Search for the cell housing the specified text and yield its (x, y) center coordinate. 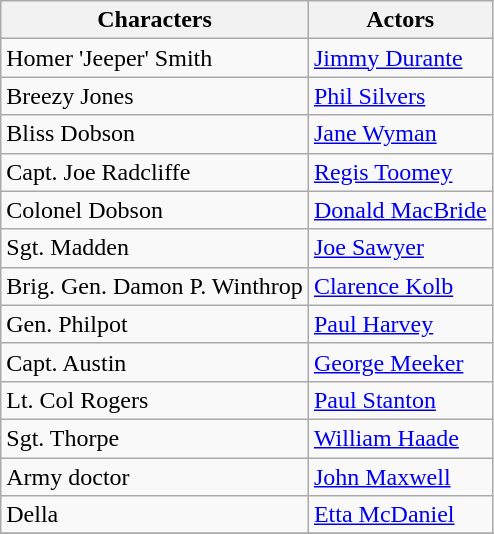
Homer 'Jeeper' Smith (155, 58)
Capt. Austin (155, 362)
Joe Sawyer (400, 248)
Characters (155, 20)
Army doctor (155, 477)
Brig. Gen. Damon P. Winthrop (155, 286)
Della (155, 515)
Colonel Dobson (155, 210)
Paul Harvey (400, 324)
Gen. Philpot (155, 324)
Etta McDaniel (400, 515)
Clarence Kolb (400, 286)
Phil Silvers (400, 96)
Lt. Col Rogers (155, 400)
Sgt. Thorpe (155, 438)
Regis Toomey (400, 172)
George Meeker (400, 362)
Paul Stanton (400, 400)
Breezy Jones (155, 96)
William Haade (400, 438)
John Maxwell (400, 477)
Donald MacBride (400, 210)
Actors (400, 20)
Jimmy Durante (400, 58)
Capt. Joe Radcliffe (155, 172)
Sgt. Madden (155, 248)
Jane Wyman (400, 134)
Bliss Dobson (155, 134)
